Extract the (X, Y) coordinate from the center of the cell holding the provided text.  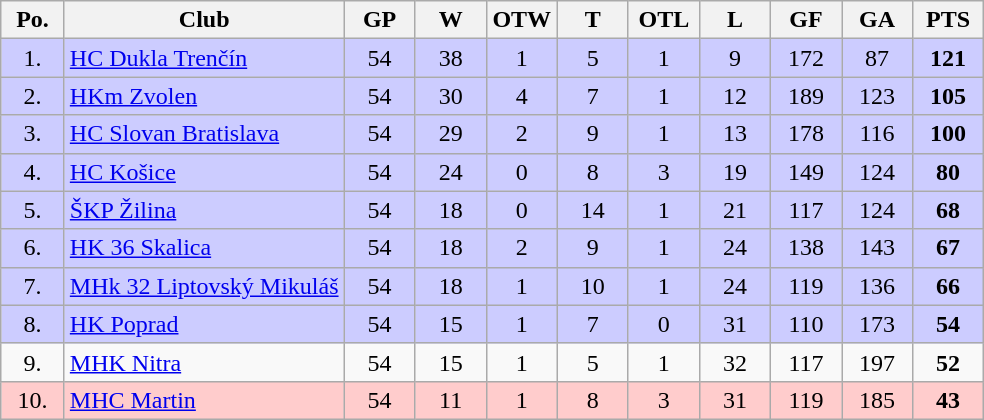
Club (204, 20)
80 (948, 172)
38 (450, 58)
OTL (664, 20)
GF (806, 20)
185 (878, 400)
8. (33, 324)
173 (878, 324)
110 (806, 324)
GP (380, 20)
121 (948, 58)
32 (734, 362)
136 (878, 286)
GA (878, 20)
ŠKP Žilina (204, 210)
43 (948, 400)
52 (948, 362)
68 (948, 210)
W (450, 20)
10. (33, 400)
MHC Martin (204, 400)
197 (878, 362)
Po. (33, 20)
189 (806, 96)
4 (522, 96)
11 (450, 400)
MHk 32 Liptovský Mikuláš (204, 286)
21 (734, 210)
87 (878, 58)
T (592, 20)
29 (450, 134)
HC Slovan Bratislava (204, 134)
7. (33, 286)
HC Dukla Trenčín (204, 58)
3. (33, 134)
100 (948, 134)
MHK Nitra (204, 362)
67 (948, 248)
HKm Zvolen (204, 96)
105 (948, 96)
172 (806, 58)
9. (33, 362)
L (734, 20)
123 (878, 96)
HK Poprad (204, 324)
6. (33, 248)
HC Košice (204, 172)
OTW (522, 20)
PTS (948, 20)
5. (33, 210)
19 (734, 172)
2. (33, 96)
178 (806, 134)
1. (33, 58)
14 (592, 210)
4. (33, 172)
30 (450, 96)
HK 36 Skalica (204, 248)
138 (806, 248)
12 (734, 96)
116 (878, 134)
149 (806, 172)
66 (948, 286)
10 (592, 286)
13 (734, 134)
143 (878, 248)
